Determine the (x, y) coordinate at the center of the cell enclosing the given text.  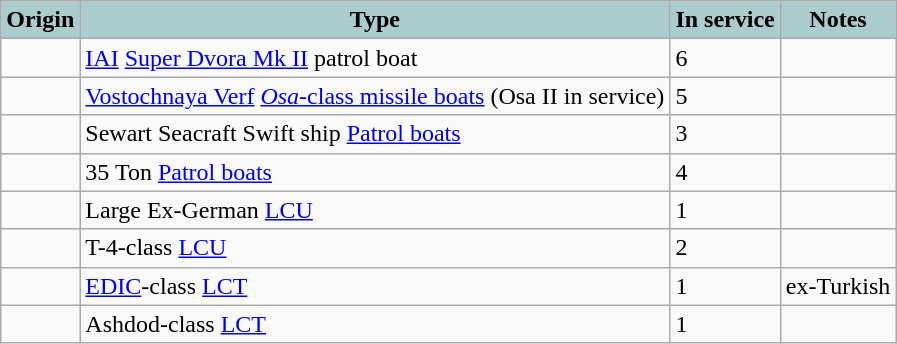
ex-Turkish (838, 286)
Origin (40, 20)
4 (725, 172)
Sewart Seacraft Swift ship Patrol boats (375, 134)
In service (725, 20)
Notes (838, 20)
3 (725, 134)
T-4-class LCU (375, 248)
Large Ex-German LCU (375, 210)
EDIC-class LCT (375, 286)
Type (375, 20)
Ashdod-class LCT (375, 324)
2 (725, 248)
6 (725, 58)
35 Ton Patrol boats (375, 172)
Vostochnaya Verf Osa-class missile boats (Osa II in service) (375, 96)
5 (725, 96)
IAI Super Dvora Mk II patrol boat (375, 58)
